Capture the cell that displays the provided text and extract its (X, Y) central coordinate. 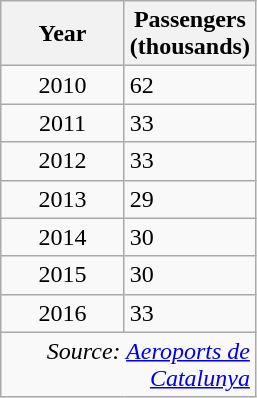
2010 (63, 85)
2014 (63, 237)
2015 (63, 275)
Year (63, 34)
Source: Aeroports de Catalunya (128, 364)
Passengers (thousands) (190, 34)
29 (190, 199)
2016 (63, 313)
2012 (63, 161)
2011 (63, 123)
62 (190, 85)
2013 (63, 199)
